Scan for the cell matching the given text and deliver its (X, Y) coordinate at center. 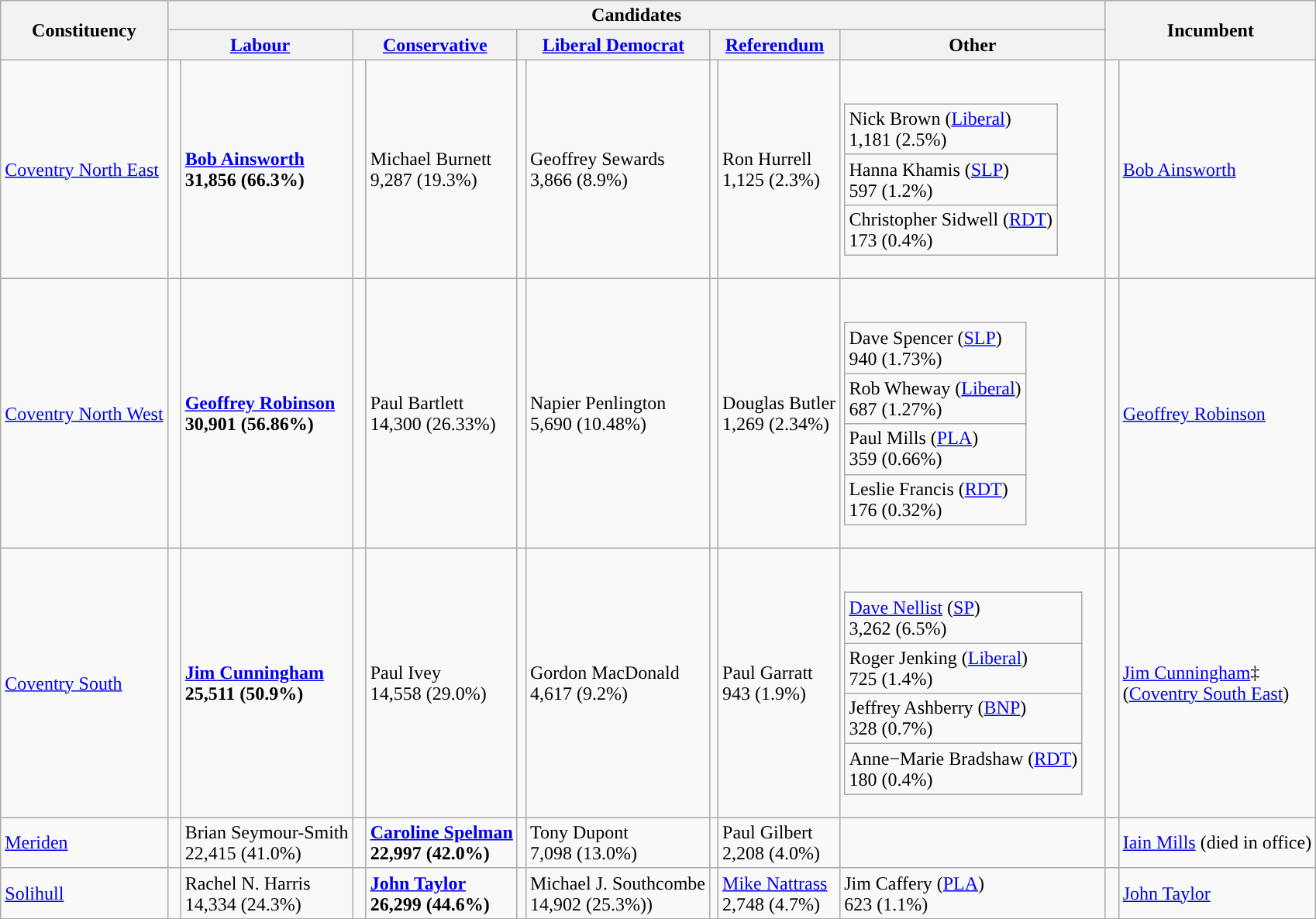
Paul Gilbert2,208 (4.0%) (780, 843)
Nick Brown (Liberal)1,181 (2.5%) Hanna Khamis (SLP)597 (1.2%) Christopher Sidwell (RDT)173 (0.4%) (973, 169)
Other (973, 45)
Iain Mills (died in office) (1217, 843)
Geoffrey Robinson (1217, 414)
Solihull (84, 893)
Nick Brown (Liberal)1,181 (2.5%) (951, 129)
Ron Hurrell1,125 (2.3%) (780, 169)
Bob Ainsworth31,856 (66.3%) (267, 169)
Jim Caffery (PLA)623 (1.1%) (973, 893)
John Taylor (1217, 893)
Michael Burnett9,287 (19.3%) (442, 169)
Liberal Democrat (613, 45)
Paul Bartlett14,300 (26.33%) (442, 414)
Coventry South (84, 683)
Paul Garratt943 (1.9%) (780, 683)
Hanna Khamis (SLP)597 (1.2%) (951, 180)
Labour (260, 45)
John Taylor26,299 (44.6%) (442, 893)
Conservative (435, 45)
Meriden (84, 843)
Napier Penlington5,690 (10.48%) (617, 414)
Jeffrey Ashberry (BNP)328 (0.7%) (963, 719)
Caroline Spelman22,997 (42.0%) (442, 843)
Douglas Butler1,269 (2.34%) (780, 414)
Tony Dupont7,098 (13.0%) (617, 843)
Incumbent (1211, 30)
Candidates (636, 15)
Paul Ivey14,558 (29.0%) (442, 683)
Leslie Francis (RDT)176 (0.32%) (935, 499)
Mike Nattrass2,748 (4.7%) (780, 893)
Coventry North West (84, 414)
Dave Nellist (SP)3,262 (6.5%) Roger Jenking (Liberal)725 (1.4%) Jeffrey Ashberry (BNP)328 (0.7%) Anne−Marie Bradshaw (RDT)180 (0.4%) (973, 683)
Geoffrey Robinson30,901 (56.86%) (267, 414)
Roger Jenking (Liberal)725 (1.4%) (963, 668)
Jim Cunningham‡(Coventry South East) (1217, 683)
Coventry North East (84, 169)
Dave Nellist (SP)3,262 (6.5%) (963, 618)
Bob Ainsworth (1217, 169)
Christopher Sidwell (RDT)173 (0.4%) (951, 229)
Rob Wheway (Liberal)687 (1.27%) (935, 398)
Dave Spencer (SLP)940 (1.73%) Rob Wheway (Liberal)687 (1.27%) Paul Mills (PLA)359 (0.66%) Leslie Francis (RDT)176 (0.32%) (973, 414)
Anne−Marie Bradshaw (RDT)180 (0.4%) (963, 769)
Constituency (84, 30)
Dave Spencer (SLP)940 (1.73%) (935, 349)
Michael J. Southcombe14,902 (25.3%)) (617, 893)
Referendum (775, 45)
Gordon MacDonald4,617 (9.2%) (617, 683)
Rachel N. Harris14,334 (24.3%) (267, 893)
Jim Cunningham25,511 (50.9%) (267, 683)
Geoffrey Sewards3,866 (8.9%) (617, 169)
Paul Mills (PLA)359 (0.66%) (935, 449)
Brian Seymour-Smith22,415 (41.0%) (267, 843)
